Identify which cell holds the provided text, then report its (x, y) central coordinate. 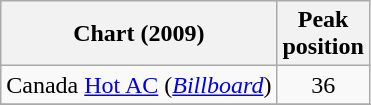
Canada Hot AC (Billboard) (139, 85)
Peak position (323, 34)
36 (323, 85)
Chart (2009) (139, 34)
